Extract the [x, y] coordinate from the center of the cell holding the provided text.  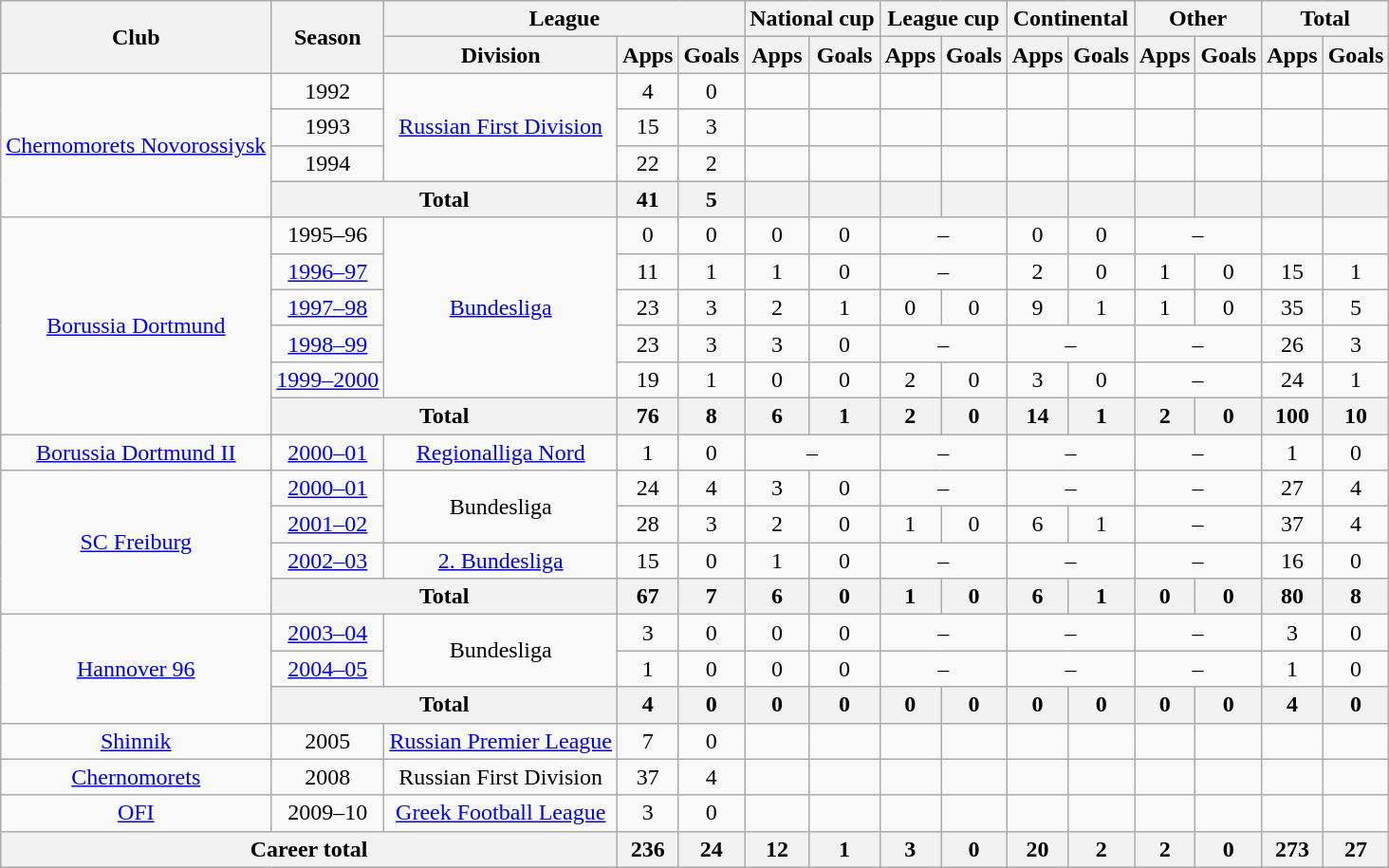
League cup [943, 19]
Greek Football League [501, 813]
Hannover 96 [137, 669]
10 [1356, 416]
26 [1292, 343]
1992 [328, 91]
OFI [137, 813]
Career total [309, 849]
National cup [812, 19]
1999–2000 [328, 379]
Chernomorets Novorossiysk [137, 145]
Borussia Dortmund II [137, 452]
67 [648, 597]
1995–96 [328, 235]
35 [1292, 307]
16 [1292, 561]
11 [648, 271]
Shinnik [137, 741]
12 [777, 849]
2. Bundesliga [501, 561]
Continental [1070, 19]
1994 [328, 163]
1998–99 [328, 343]
100 [1292, 416]
236 [648, 849]
Club [137, 37]
SC Freiburg [137, 543]
2004–05 [328, 669]
14 [1037, 416]
2005 [328, 741]
20 [1037, 849]
28 [648, 525]
Other [1198, 19]
273 [1292, 849]
19 [648, 379]
2002–03 [328, 561]
Russian Premier League [501, 741]
2001–02 [328, 525]
League [565, 19]
2003–04 [328, 633]
2009–10 [328, 813]
Regionalliga Nord [501, 452]
Season [328, 37]
Division [501, 55]
2008 [328, 777]
Borussia Dortmund [137, 325]
Chernomorets [137, 777]
22 [648, 163]
9 [1037, 307]
1997–98 [328, 307]
76 [648, 416]
41 [648, 199]
1996–97 [328, 271]
1993 [328, 127]
80 [1292, 597]
